Search for the cell housing the specified text and yield its (x, y) center coordinate. 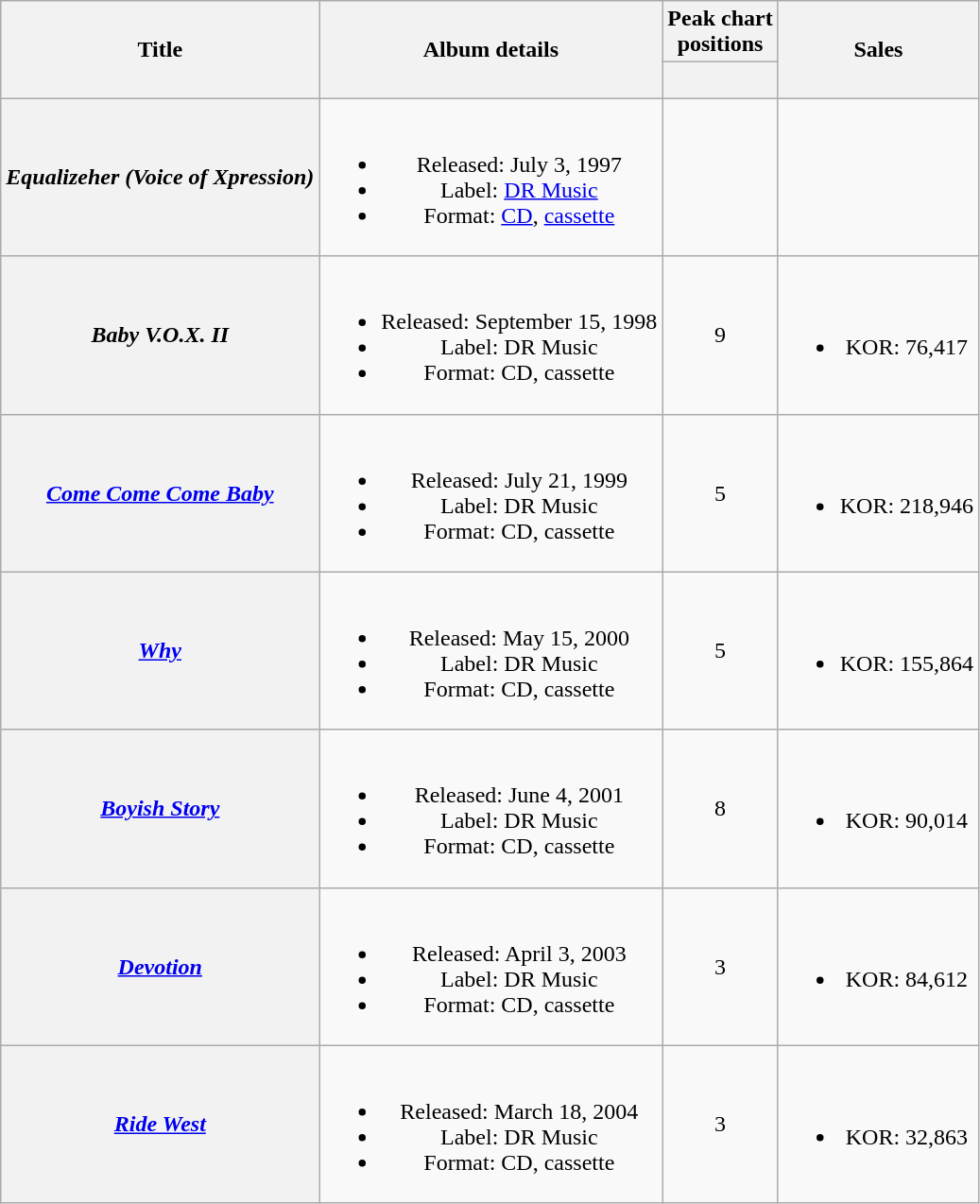
Ride West (161, 1125)
KOR: 84,612 (878, 966)
KOR: 76,417 (878, 335)
Released: July 21, 1999Label: DR MusicFormat: CD, cassette (491, 493)
Come Come Come Baby (161, 493)
KOR: 90,014 (878, 809)
Devotion (161, 966)
Why (161, 650)
KOR: 218,946 (878, 493)
Baby V.O.X. II (161, 335)
Peak chartpositions (720, 32)
KOR: 32,863 (878, 1125)
9 (720, 335)
Released: June 4, 2001Label: DR MusicFormat: CD, cassette (491, 809)
8 (720, 809)
Released: May 15, 2000Label: DR MusicFormat: CD, cassette (491, 650)
Released: March 18, 2004Label: DR MusicFormat: CD, cassette (491, 1125)
Album details (491, 49)
Equalizeher (Voice of Xpression) (161, 178)
Title (161, 49)
Sales (878, 49)
Boyish Story (161, 809)
Released: April 3, 2003Label: DR MusicFormat: CD, cassette (491, 966)
KOR: 155,864 (878, 650)
Released: July 3, 1997Label: DR MusicFormat: CD, cassette (491, 178)
Released: September 15, 1998Label: DR MusicFormat: CD, cassette (491, 335)
